Provide the [X, Y] coordinate of the cell's center where the given text is located.  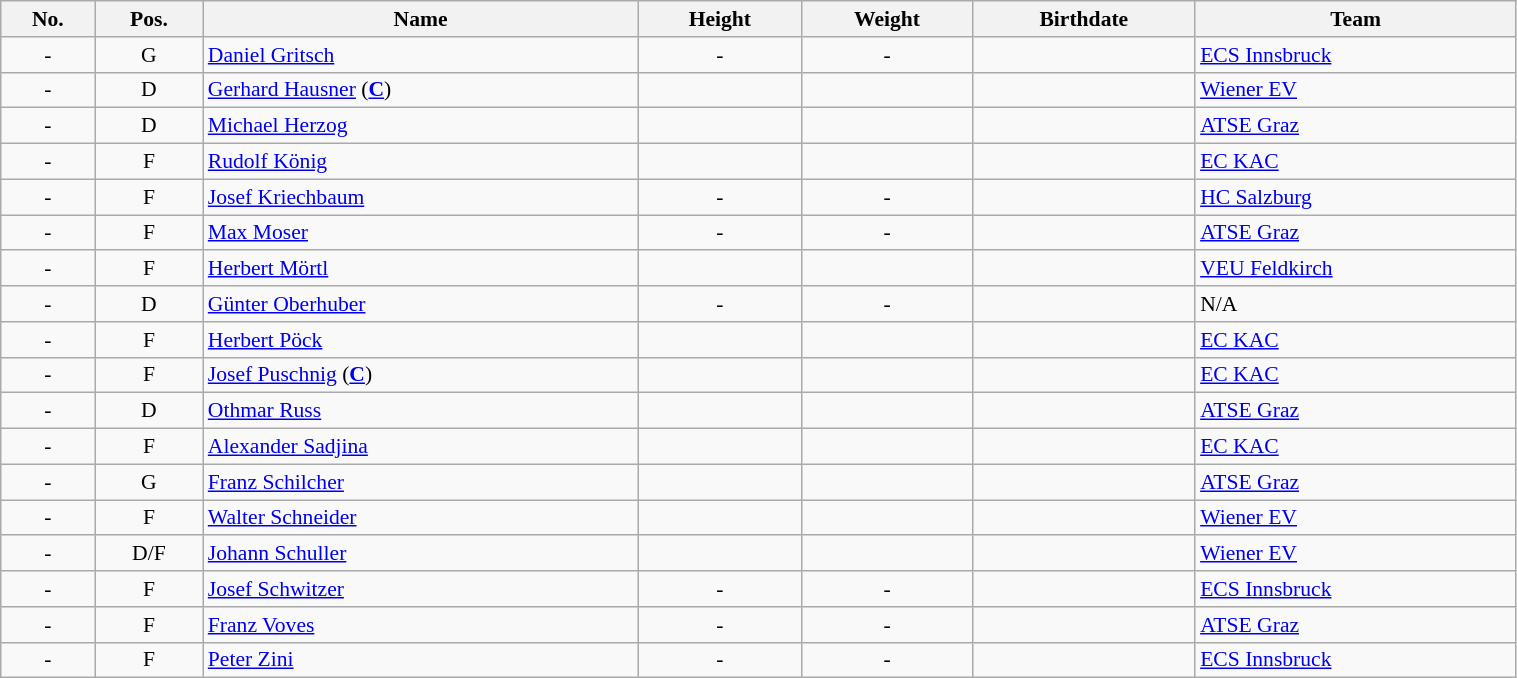
Michael Herzog [421, 126]
Othmar Russ [421, 411]
Height [720, 19]
Pos. [149, 19]
Johann Schuller [421, 554]
Herbert Mörtl [421, 269]
VEU Feldkirch [1356, 269]
Franz Schilcher [421, 482]
Weight [886, 19]
No. [48, 19]
Herbert Pöck [421, 340]
Birthdate [1084, 19]
Name [421, 19]
N/A [1356, 304]
Franz Voves [421, 625]
Alexander Sadjina [421, 447]
Gerhard Hausner (C) [421, 90]
Josef Kriechbaum [421, 197]
HC Salzburg [1356, 197]
Josef Puschnig (C) [421, 375]
D/F [149, 554]
Max Moser [421, 233]
Josef Schwitzer [421, 589]
Günter Oberhuber [421, 304]
Walter Schneider [421, 518]
Daniel Gritsch [421, 55]
Rudolf König [421, 162]
Team [1356, 19]
Peter Zini [421, 660]
